Identify which cell holds the provided text, then report its (x, y) central coordinate. 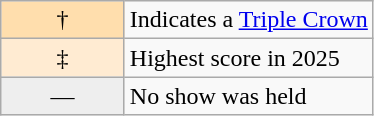
— (63, 96)
Highest score in 2025 (248, 58)
No show was held (248, 96)
Indicates a Triple Crown (248, 20)
‡ (63, 58)
† (63, 20)
